Search for the cell housing the specified text and yield its (x, y) center coordinate. 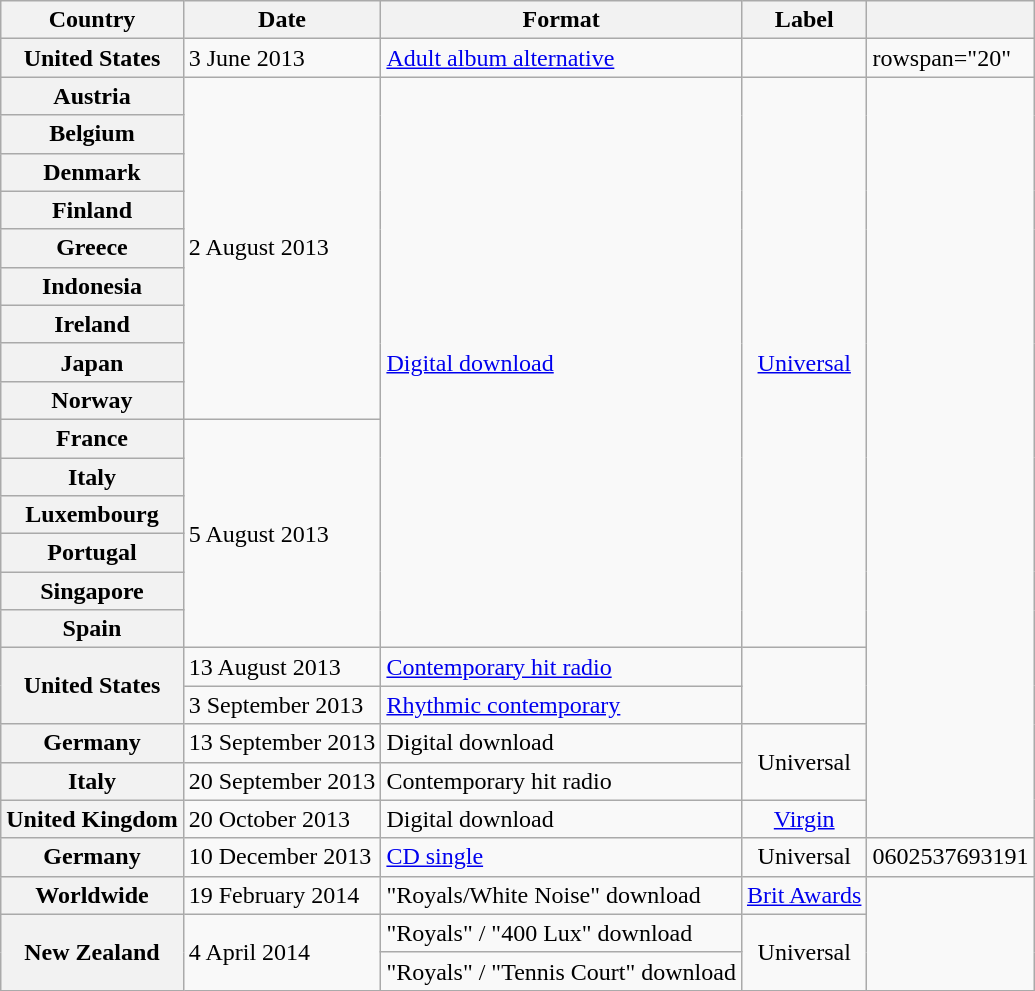
Belgium (92, 134)
Denmark (92, 172)
Worldwide (92, 895)
"Royals" / "400 Lux" download (562, 933)
3 September 2013 (282, 705)
Austria (92, 96)
Norway (92, 400)
Date (282, 20)
10 December 2013 (282, 857)
Indonesia (92, 286)
United Kingdom (92, 819)
New Zealand (92, 952)
rowspan="20" (950, 58)
"Royals/White Noise" download (562, 895)
5 August 2013 (282, 533)
Portugal (92, 553)
3 June 2013 (282, 58)
20 October 2013 (282, 819)
Greece (92, 248)
"Royals" / "Tennis Court" download (562, 971)
Japan (92, 362)
France (92, 438)
Virgin (804, 819)
13 September 2013 (282, 743)
4 April 2014 (282, 952)
Country (92, 20)
Luxembourg (92, 515)
Label (804, 20)
2 August 2013 (282, 248)
Singapore (92, 591)
Spain (92, 629)
Finland (92, 210)
Rhythmic contemporary (562, 705)
19 February 2014 (282, 895)
Format (562, 20)
CD single (562, 857)
0602537693191 (950, 857)
20 September 2013 (282, 781)
Brit Awards (804, 895)
13 August 2013 (282, 667)
Adult album alternative (562, 58)
Ireland (92, 324)
